From the cell containing the given text, extract its center point as [X, Y] coordinate. 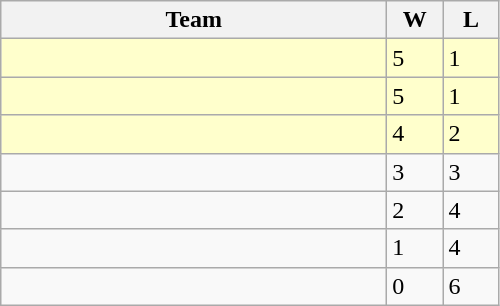
Team [194, 20]
L [471, 20]
6 [471, 286]
0 [415, 286]
W [415, 20]
